From the cell containing the given text, extract its center point as (x, y) coordinate. 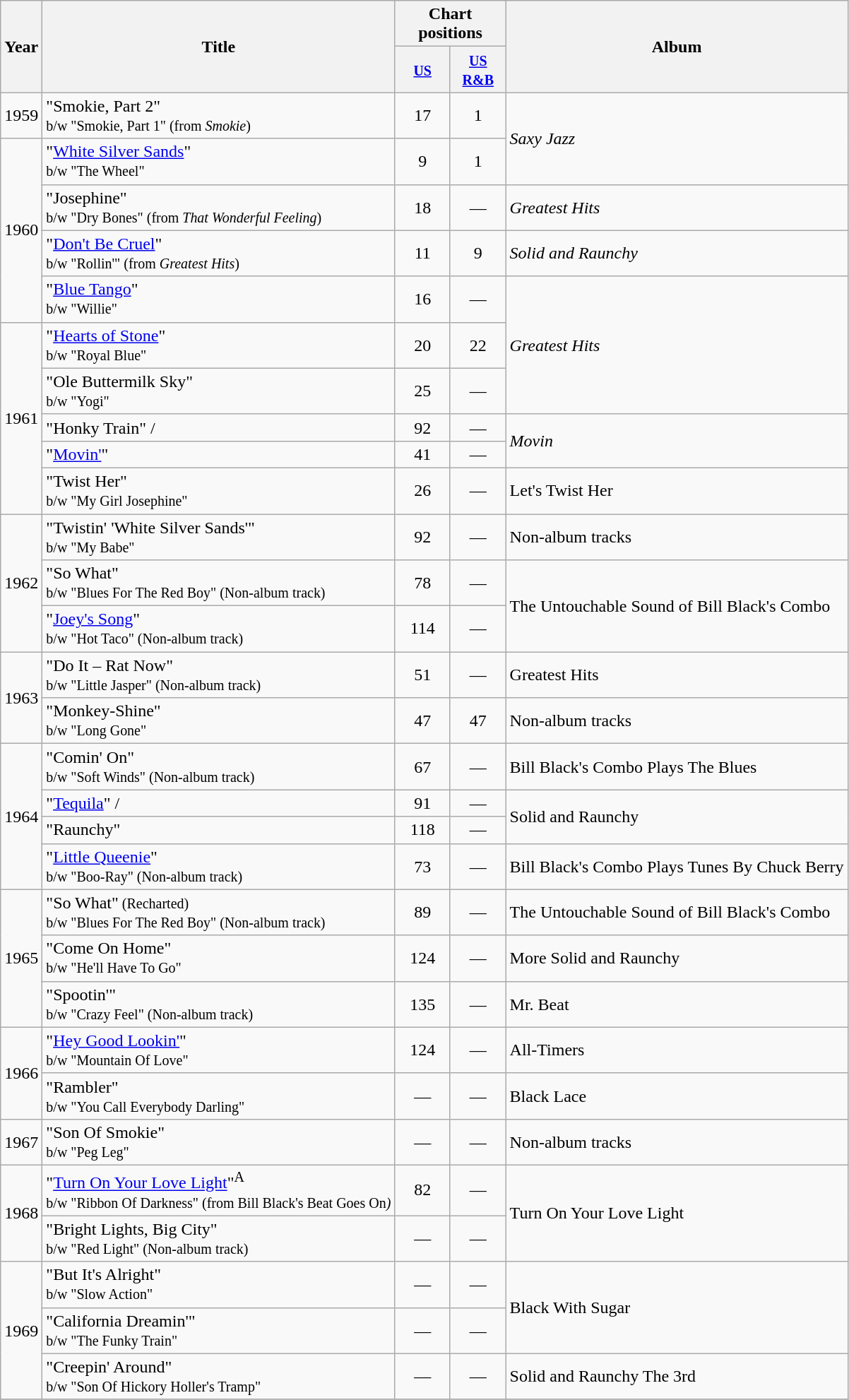
114 (422, 629)
"Movin'" (219, 454)
Turn On Your Love Light (677, 1214)
41 (422, 454)
"Twistin' 'White Silver Sands'"b/w "My Babe" (219, 537)
73 (422, 866)
"Bright Lights, Big City"b/w "Red Light" (Non-album track) (219, 1239)
118 (422, 830)
"Hearts of Stone"b/w "Royal Blue" (219, 345)
17 (422, 116)
"Tequila" / (219, 803)
1960 (21, 230)
20 (422, 345)
"Joey's Song"b/w "Hot Taco" (Non-album track) (219, 629)
1966 (21, 1073)
"Twist Her"b/w "My Girl Josephine" (219, 490)
11 (422, 253)
Title (219, 47)
"But It's Alright"b/w "Slow Action" (219, 1284)
1959 (21, 116)
More Solid and Raunchy (677, 958)
"Blue Tango"b/w "Willie" (219, 299)
78 (422, 583)
Album (677, 47)
"Come On Home"b/w "He'll Have To Go" (219, 958)
1967 (21, 1141)
"Josephine"b/w "Dry Bones" (from That Wonderful Feeling) (219, 208)
1969 (21, 1331)
1963 (21, 698)
51 (422, 675)
18 (422, 208)
82 (422, 1190)
Chart positions (451, 24)
Movin (677, 441)
"California Dreamin'"b/w "The Funky Train" (219, 1331)
91 (422, 803)
Black Lace (677, 1096)
Black With Sugar (677, 1307)
Year (21, 47)
"Ole Buttermilk Sky"b/w "Yogi" (219, 391)
"Do It – Rat Now"b/w "Little Jasper" (Non-album track) (219, 675)
22 (477, 345)
"Rambler"b/w "You Call Everybody Darling" (219, 1096)
"Creepin' Around"b/w "Son Of Hickory Holler's Tramp" (219, 1376)
"Turn On Your Love Light"Ab/w "Ribbon Of Darkness" (from Bill Black's Beat Goes On) (219, 1190)
89 (422, 913)
"So What"b/w "Blues For The Red Boy" (Non-album track) (219, 583)
Bill Black's Combo Plays The Blues (677, 767)
"Little Queenie"b/w "Boo-Ray" (Non-album track) (219, 866)
"Son Of Smokie"b/w "Peg Leg" (219, 1141)
25 (422, 391)
1964 (21, 817)
"So What" (Recharted)b/w "Blues For The Red Boy" (Non-album track) (219, 913)
US (422, 69)
16 (422, 299)
Let's Twist Her (677, 490)
Solid and Raunchy The 3rd (677, 1376)
"White Silver Sands"b/w "The Wheel" (219, 161)
"Hey Good Lookin'"b/w "Mountain Of Love" (219, 1050)
1968 (21, 1214)
"Spootin'"b/w "Crazy Feel" (Non-album track) (219, 1004)
1965 (21, 958)
"Don't Be Cruel"b/w "Rollin'" (from Greatest Hits) (219, 253)
26 (422, 490)
"Raunchy" (219, 830)
67 (422, 767)
US R&B (477, 69)
Bill Black's Combo Plays Tunes By Chuck Berry (677, 866)
Mr. Beat (677, 1004)
"Comin' On"b/w "Soft Winds" (Non-album track) (219, 767)
135 (422, 1004)
"Monkey-Shine"b/w "Long Gone" (219, 720)
"Honky Train" / (219, 427)
All-Timers (677, 1050)
1962 (21, 583)
1961 (21, 418)
"Smokie, Part 2"b/w "Smokie, Part 1" (from Smokie) (219, 116)
Saxy Jazz (677, 138)
